Detect which cell encompasses the target text, then output its [x, y] center coordinate. 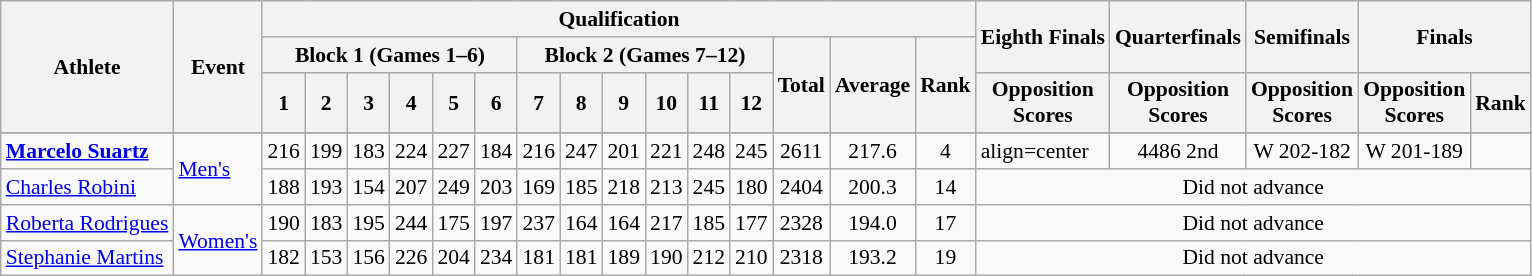
203 [496, 187]
249 [454, 187]
Eighth Finals [1043, 36]
221 [666, 152]
5 [454, 102]
201 [624, 152]
2318 [802, 258]
244 [412, 223]
12 [752, 102]
193.2 [872, 258]
217 [666, 223]
226 [412, 258]
213 [666, 187]
Qualification [618, 19]
6 [496, 102]
3 [368, 102]
2404 [802, 187]
1 [284, 102]
175 [454, 223]
177 [752, 223]
Roberta Rodrigues [88, 223]
248 [710, 152]
10 [666, 102]
W 201-189 [1414, 152]
Marcelo Suartz [88, 152]
218 [624, 187]
14 [946, 187]
188 [284, 187]
247 [582, 152]
153 [326, 258]
169 [538, 187]
212 [710, 258]
2611 [802, 152]
210 [752, 258]
Block 1 (Games 1–6) [390, 55]
11 [710, 102]
4486 2nd [1178, 152]
217.6 [872, 152]
8 [582, 102]
156 [368, 258]
Quarterfinals [1178, 36]
align=center [1043, 152]
17 [946, 223]
237 [538, 223]
197 [496, 223]
Charles Robini [88, 187]
193 [326, 187]
Event [218, 67]
9 [624, 102]
200.3 [872, 187]
Men's [218, 170]
2328 [802, 223]
Total [802, 86]
182 [284, 258]
207 [412, 187]
Average [872, 86]
Athlete [88, 67]
7 [538, 102]
224 [412, 152]
184 [496, 152]
Women's [218, 240]
Block 2 (Games 7–12) [644, 55]
227 [454, 152]
199 [326, 152]
234 [496, 258]
180 [752, 187]
Stephanie Martins [88, 258]
204 [454, 258]
195 [368, 223]
154 [368, 187]
Semifinals [1302, 36]
19 [946, 258]
194.0 [872, 223]
Finals [1444, 36]
W 202-182 [1302, 152]
2 [326, 102]
189 [624, 258]
